Return (x, y) of the center of cell containing provided text 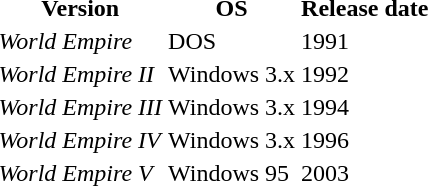
DOS (232, 41)
